Pinpoint the cell where the given text exists, returning its [x, y] midpoint coordinate. 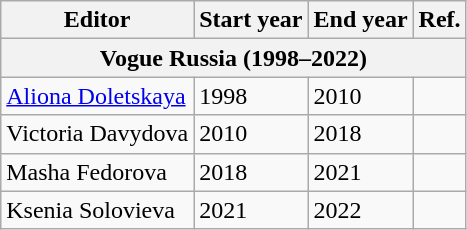
Ksenia Solovieva [98, 210]
Victoria Davydova [98, 134]
2022 [360, 210]
Aliona Doletskaya [98, 96]
Start year [251, 20]
1998 [251, 96]
End year [360, 20]
Masha Fedorova [98, 172]
Ref. [440, 20]
Vogue Russia (1998–2022) [234, 58]
Editor [98, 20]
